Pinpoint the cell where the given text exists, returning its [X, Y] midpoint coordinate. 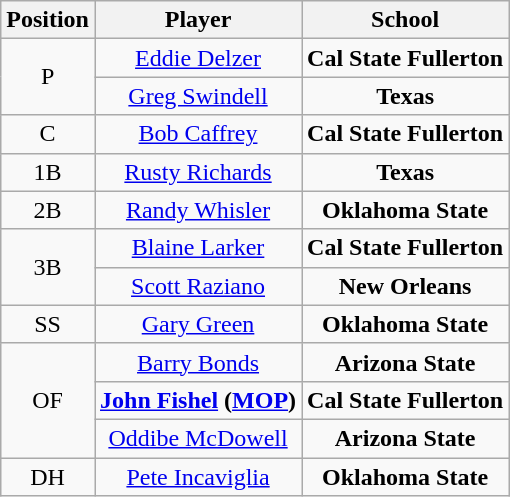
Position [48, 20]
Barry Bonds [198, 362]
Pete Incaviglia [198, 477]
DH [48, 477]
2B [48, 210]
Bob Caffrey [198, 134]
Gary Green [198, 324]
1B [48, 172]
Greg Swindell [198, 96]
School [406, 20]
John Fishel (MOP) [198, 400]
OF [48, 400]
New Orleans [406, 286]
Oddibe McDowell [198, 438]
Randy Whisler [198, 210]
Scott Raziano [198, 286]
P [48, 77]
Blaine Larker [198, 248]
SS [48, 324]
Rusty Richards [198, 172]
Eddie Delzer [198, 58]
C [48, 134]
3B [48, 267]
Player [198, 20]
